Extract the (x, y) coordinate from the center of the cell holding the provided text.  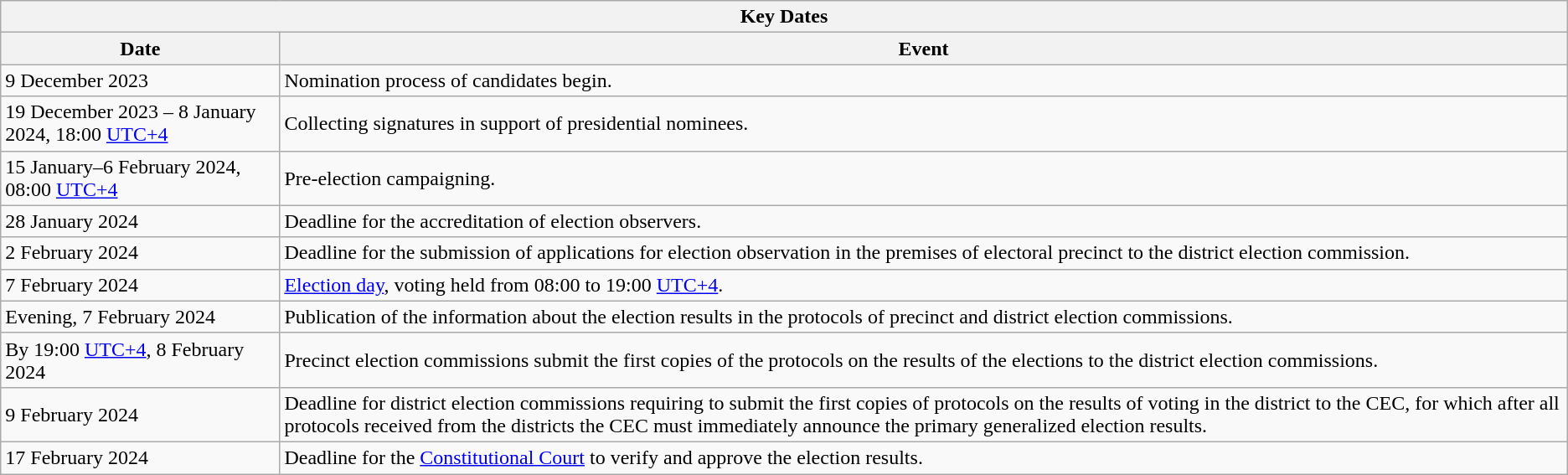
Deadline for the Constitutional Court to verify and approve the election results. (923, 457)
28 January 2024 (141, 221)
Collecting signatures in support of presidential nominees. (923, 124)
Deadline for the accreditation of election observers. (923, 221)
15 January–6 February 2024, 08:00 UTC+4 (141, 178)
Key Dates (784, 17)
17 February 2024 (141, 457)
Deadline for the submission of applications for election observation in the premises of electoral precinct to the district election commission. (923, 253)
Pre-election campaigning. (923, 178)
Evening, 7 February 2024 (141, 317)
Election day, voting held from 08:00 to 19:00 UTC+4. (923, 285)
By 19:00 UTC+4, 8 February 2024 (141, 360)
9 February 2024 (141, 414)
Publication of the information about the election results in the protocols of precinct and district election commissions. (923, 317)
19 December 2023 – 8 January 2024, 18:00 UTC+4 (141, 124)
Precinct election commissions submit the first copies of the protocols on the results of the elections to the district election commissions. (923, 360)
Date (141, 49)
2 February 2024 (141, 253)
Nomination process of candidates begin. (923, 80)
9 December 2023 (141, 80)
7 February 2024 (141, 285)
Event (923, 49)
